Detect which cell encompasses the target text, then output its [X, Y] center coordinate. 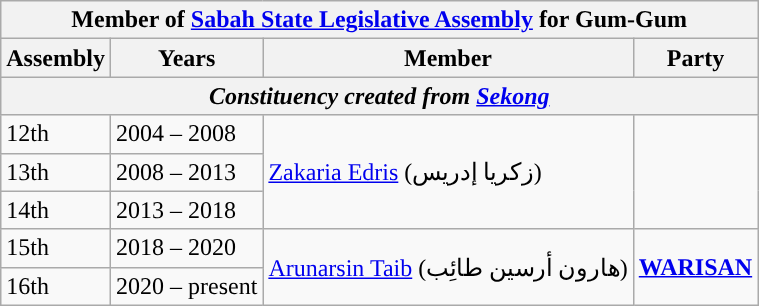
WARISAN [695, 267]
12th [56, 134]
2018 – 2020 [186, 248]
2004 – 2008 [186, 134]
14th [56, 210]
Arunarsin Taib (هارون أرسين طائِب) [448, 267]
13th [56, 172]
2020 – present [186, 286]
Member of Sabah State Legislative Assembly for Gum-Gum [380, 20]
Party [695, 58]
2013 – 2018 [186, 210]
Zakaria Edris (زكريا إدريس) [448, 172]
Years [186, 58]
2008 – 2013 [186, 172]
Member [448, 58]
Assembly [56, 58]
15th [56, 248]
Constituency created from Sekong [380, 96]
16th [56, 286]
